Provide the (x, y) coordinate of the cell's center where the given text is located.  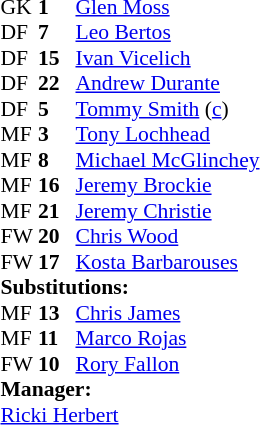
Chris Wood (167, 237)
8 (57, 160)
Tony Lochhead (167, 135)
22 (57, 83)
17 (57, 262)
Jeremy Christie (167, 211)
Tommy Smith (c) (167, 109)
16 (57, 185)
Rory Fallon (167, 364)
3 (57, 135)
Ivan Vicelich (167, 58)
Michael McGlinchey (167, 160)
Marco Rojas (167, 339)
Leo Bertos (167, 33)
Jeremy Brockie (167, 185)
Andrew Durante (167, 83)
20 (57, 237)
10 (57, 364)
Kosta Barbarouses (167, 262)
11 (57, 339)
13 (57, 313)
Substitutions: (130, 287)
Manager: (130, 389)
5 (57, 109)
7 (57, 33)
15 (57, 58)
Chris James (167, 313)
21 (57, 211)
